Extract the [X, Y] coordinate from the center of the cell holding the provided text.  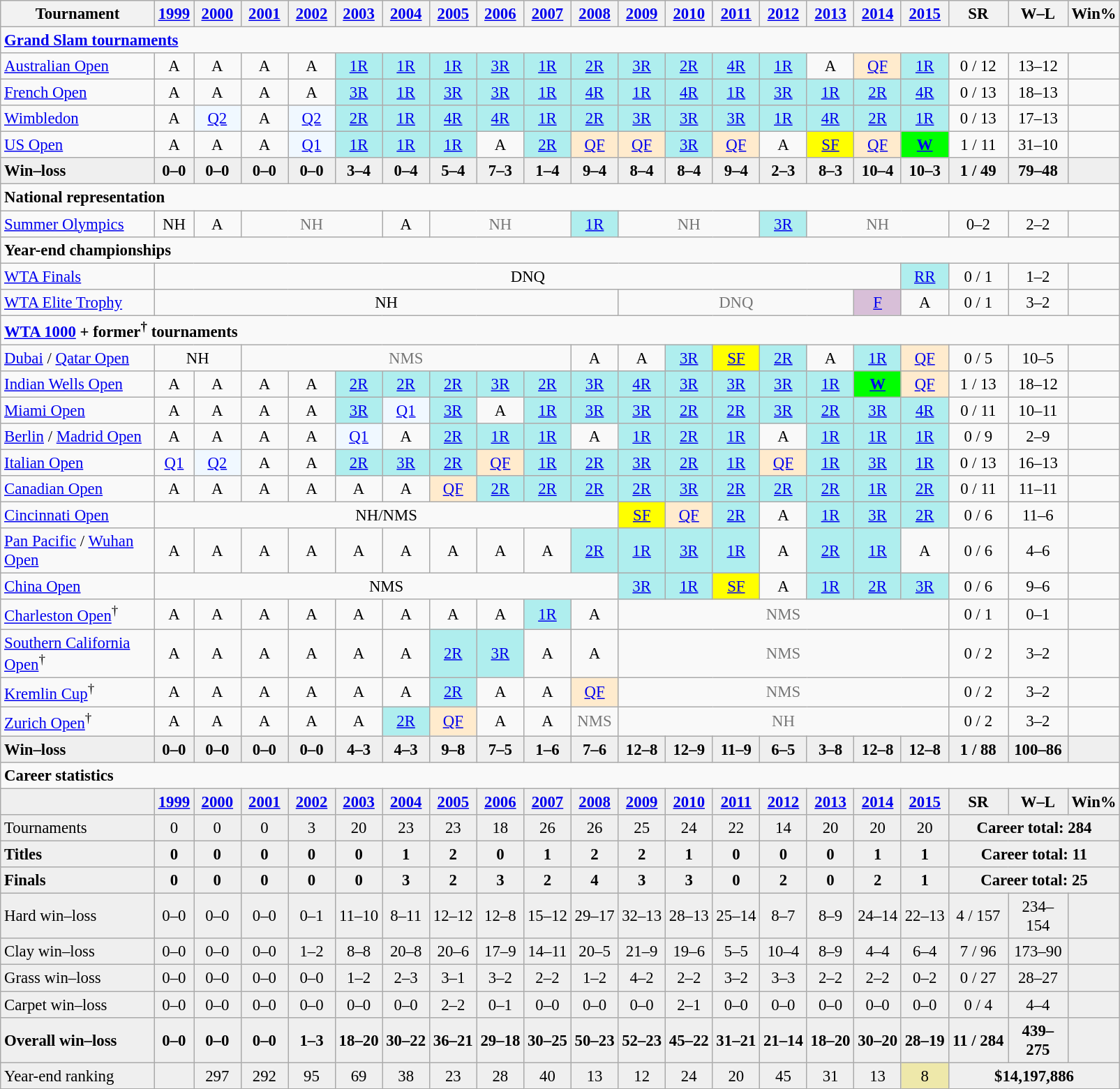
RR [925, 276]
12 [642, 1076]
20–5 [595, 952]
0 / 9 [978, 437]
Southern California Open† [78, 653]
28–13 [689, 917]
17–13 [1038, 119]
Berlin / Madrid Open [78, 437]
Overall win–loss [78, 1039]
Canadian Open [78, 489]
8 [925, 1076]
Career total: 25 [1034, 880]
13–12 [1038, 66]
1 / 11 [978, 145]
Year-end championships [560, 250]
1 / 49 [978, 171]
10–5 [1038, 358]
28–27 [1038, 978]
439–275 [1038, 1039]
31 [830, 1076]
Year-end ranking [78, 1076]
5–5 [736, 952]
4–2 [642, 978]
19–6 [689, 952]
25 [642, 828]
Clay win–loss [78, 952]
234–154 [1038, 917]
4 / 157 [978, 917]
0–4 [406, 171]
Kremlin Cup† [78, 692]
18–12 [1038, 384]
14–11 [548, 952]
1–3 [312, 1039]
9–8 [453, 749]
5–4 [453, 171]
Carpet win–loss [78, 1005]
Finals [78, 880]
1–6 [548, 749]
1 / 88 [978, 749]
29–18 [500, 1039]
6–4 [925, 952]
8–8 [359, 952]
32–13 [642, 917]
Cincinnati Open [78, 516]
28 [500, 1076]
52–23 [642, 1039]
Pan Pacific / Wuhan Open [78, 551]
Summer Olympics [78, 224]
20–6 [453, 952]
Grand Slam tournaments [560, 40]
95 [312, 1076]
100–86 [1038, 749]
2–9 [1038, 437]
Wimbledon [78, 119]
Tournament [78, 14]
8–7 [784, 917]
12–9 [689, 749]
79–48 [1038, 171]
12–12 [453, 917]
3–4 [359, 171]
25–14 [736, 917]
0 / 12 [978, 66]
38 [406, 1076]
7–3 [500, 171]
Career statistics [560, 776]
30–22 [406, 1039]
Career total: 284 [1034, 828]
16–13 [1038, 463]
18 [500, 828]
Dubai / Qatar Open [78, 358]
11–9 [736, 749]
8–3 [830, 171]
20–8 [406, 952]
8–11 [406, 917]
22 [736, 828]
11–11 [1038, 489]
7–5 [500, 749]
Career total: 11 [1034, 855]
18–13 [1038, 93]
Indian Wells Open [78, 384]
National representation [560, 197]
69 [359, 1076]
7 / 96 [978, 952]
French Open [78, 93]
4–6 [1038, 551]
24–14 [878, 917]
28–19 [925, 1039]
0 / 5 [978, 358]
22–13 [925, 917]
297 [218, 1076]
F [878, 302]
21–14 [784, 1039]
$14,197,886 [1034, 1076]
1 / 13 [978, 384]
292 [264, 1076]
0 / 27 [978, 978]
173–90 [1038, 952]
WTA Finals [78, 276]
36–21 [453, 1039]
WTA 1000 + former† tournaments [560, 330]
15–12 [548, 917]
31–10 [1038, 145]
11 / 284 [978, 1039]
Tournaments [78, 828]
3–1 [453, 978]
Italian Open [78, 463]
17–9 [500, 952]
US Open [78, 145]
0 / 4 [978, 1005]
50–23 [595, 1039]
WTA Elite Trophy [78, 302]
14 [784, 828]
Hard win–loss [78, 917]
Grass win–loss [78, 978]
NH/NMS [386, 516]
Zurich Open† [78, 721]
Charleston Open† [78, 615]
11–6 [1038, 516]
1–4 [548, 171]
2–1 [689, 1005]
11–10 [359, 917]
Titles [78, 855]
3–8 [830, 749]
7–6 [595, 749]
10–3 [925, 171]
45 [784, 1076]
Miami Open [78, 410]
30–25 [548, 1039]
31–21 [736, 1039]
9–6 [1038, 587]
6–5 [784, 749]
21–9 [642, 952]
45–22 [689, 1039]
30–20 [878, 1039]
29–17 [595, 917]
10–11 [1038, 410]
Australian Open [78, 66]
4 [595, 880]
China Open [78, 587]
40 [548, 1076]
3–3 [784, 978]
